Locate the cell with the specified text and output its (x, y) center coordinate. 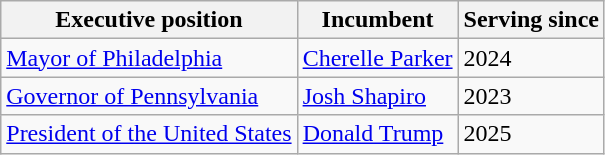
2024 (531, 58)
2023 (531, 96)
Donald Trump (378, 134)
Josh Shapiro (378, 96)
Incumbent (378, 20)
Executive position (149, 20)
2025 (531, 134)
Mayor of Philadelphia (149, 58)
Cherelle Parker (378, 58)
President of the United States (149, 134)
Governor of Pennsylvania (149, 96)
Serving since (531, 20)
